Output the [x, y] coordinate of the center of the cell containing the given text.  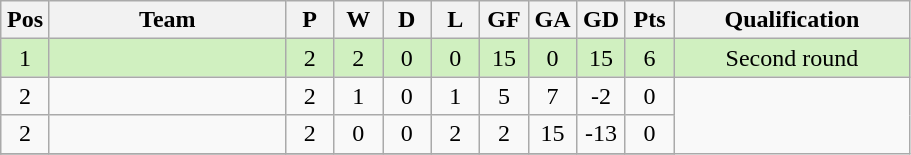
GD [602, 20]
P [310, 20]
L [456, 20]
-13 [602, 134]
Qualification [792, 20]
6 [650, 58]
W [358, 20]
Second round [792, 58]
7 [552, 96]
Team [167, 20]
GF [504, 20]
Pts [650, 20]
-2 [602, 96]
D [406, 20]
Pos [26, 20]
GA [552, 20]
5 [504, 96]
